Return the [X, Y] coordinate for the center point of the cell that contains the specified text.  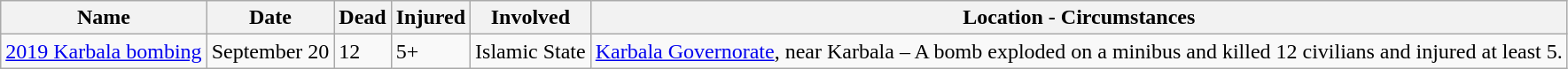
Dead [363, 18]
2019 Karbala bombing [104, 51]
5+ [431, 51]
12 [363, 51]
Location - Circumstances [1079, 18]
Injured [431, 18]
Involved [531, 18]
September 20 [270, 51]
Name [104, 18]
Islamic State [531, 51]
Date [270, 18]
Karbala Governorate, near Karbala – A bomb exploded on a minibus and killed 12 civilians and injured at least 5. [1079, 51]
